Find where the given text appears and provide that cell's center as (x, y) coordinate. 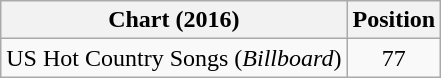
Position (394, 20)
77 (394, 58)
US Hot Country Songs (Billboard) (174, 58)
Chart (2016) (174, 20)
